From the cell containing the given text, extract its center point as (X, Y) coordinate. 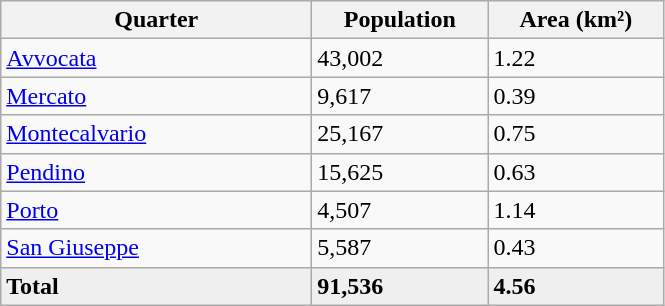
1.22 (576, 58)
Porto (156, 210)
9,617 (400, 96)
4,507 (400, 210)
5,587 (400, 248)
0.63 (576, 172)
43,002 (400, 58)
0.43 (576, 248)
91,536 (400, 286)
Pendino (156, 172)
Quarter (156, 20)
Area (km²) (576, 20)
4.56 (576, 286)
Avvocata (156, 58)
Total (156, 286)
15,625 (400, 172)
0.75 (576, 134)
Mercato (156, 96)
25,167 (400, 134)
San Giuseppe (156, 248)
0.39 (576, 96)
1.14 (576, 210)
Montecalvario (156, 134)
Population (400, 20)
